Identify which cell holds the provided text, then report its (x, y) central coordinate. 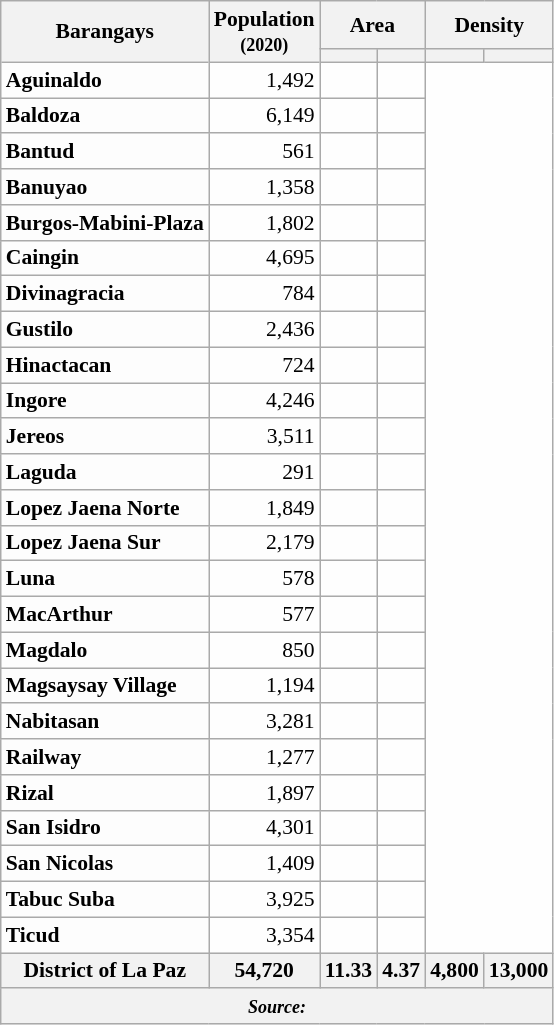
Population(2020) (264, 32)
Area (372, 25)
577 (264, 615)
Magdalo (105, 650)
Rizal (105, 793)
11.33 (349, 971)
Railway (105, 757)
San Nicolas (105, 864)
1,194 (264, 686)
3,925 (264, 900)
Divinagracia (105, 294)
Barangays (105, 32)
561 (264, 152)
850 (264, 650)
3,281 (264, 722)
1,409 (264, 864)
6,149 (264, 116)
291 (264, 472)
Caingin (105, 258)
4,695 (264, 258)
Tabuc Suba (105, 900)
Baldoza (105, 116)
3,511 (264, 437)
578 (264, 579)
2,436 (264, 330)
2,179 (264, 543)
Lopez Jaena Norte (105, 508)
4.37 (401, 971)
Burgos-Mabini-Plaza (105, 223)
13,000 (518, 971)
Density (489, 25)
Gustilo (105, 330)
4,800 (454, 971)
1,492 (264, 80)
Hinactacan (105, 365)
1,849 (264, 508)
Aguinaldo (105, 80)
Jereos (105, 437)
1,358 (264, 187)
54,720 (264, 971)
District of La Paz (105, 971)
1,277 (264, 757)
Bantud (105, 152)
1,897 (264, 793)
4,301 (264, 828)
Nabitasan (105, 722)
San Isidro (105, 828)
Source: (278, 1007)
MacArthur (105, 615)
Laguda (105, 472)
Ticud (105, 935)
4,246 (264, 401)
Lopez Jaena Sur (105, 543)
1,802 (264, 223)
Banuyao (105, 187)
3,354 (264, 935)
Luna (105, 579)
724 (264, 365)
784 (264, 294)
Ingore (105, 401)
Magsaysay Village (105, 686)
